Return (x, y) of the center of cell containing provided text 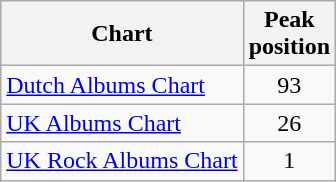
Dutch Albums Chart (122, 85)
Chart (122, 34)
Peakposition (289, 34)
UK Rock Albums Chart (122, 161)
93 (289, 85)
UK Albums Chart (122, 123)
26 (289, 123)
1 (289, 161)
